Search for the cell housing the specified text and yield its (x, y) center coordinate. 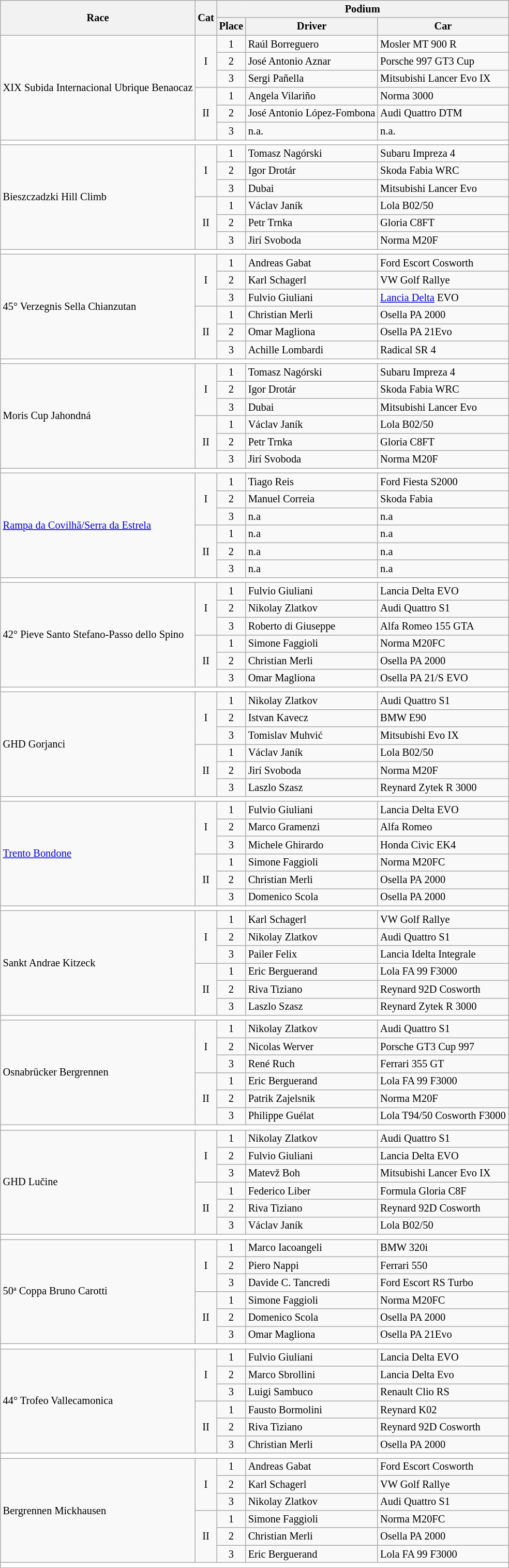
Audi Quattro DTM (443, 113)
Philippe Guélat (311, 1116)
Radical SR 4 (443, 350)
Honda Civic EK4 (443, 845)
Federico Liber (311, 1191)
Lancia Delta Evo (443, 1375)
Marco Iacoangeli (311, 1248)
Pailer Felix (311, 954)
Bergrennen Mickhausen (98, 1510)
Osnabrücker Bergrennen (98, 1072)
Lola T94/50 Cosworth F3000 (443, 1116)
Patrik Zajelsnik (311, 1099)
Bieszczadzki Hill Climb (98, 197)
Marco Sbrollini (311, 1375)
GHD Gorjanci (98, 744)
Alfa Romeo 155 GTA (443, 626)
Podium (363, 9)
BMW E90 (443, 718)
Ford Escort RS Turbo (443, 1282)
Trento Bondone (98, 854)
Davide C. Tancredi (311, 1282)
Mitsubishi Evo IX (443, 736)
45° Verzegnis Sella Chianzutan (98, 306)
Roberto di Giuseppe (311, 626)
Car (443, 26)
XIX Subida Internacional Ubrique Benaocaz (98, 87)
Porsche GT3 Cup 997 (443, 1047)
Ferrari 550 (443, 1265)
42° Pieve Santo Stefano-Passo dello Spino (98, 635)
Norma 3000 (443, 96)
Ferrari 355 GT (443, 1064)
Cat (206, 18)
GHD Lučine (98, 1182)
50ª Coppa Bruno Carotti (98, 1291)
Race (98, 18)
José Antonio Aznar (311, 61)
Istvan Kavecz (311, 718)
BMW 320i (443, 1248)
Sankt Andrae Kitzeck (98, 963)
Osella PA 21/S EVO (443, 678)
Michele Ghirardo (311, 845)
Porsche 997 GT3 Cup (443, 61)
Tomislav Muhvić (311, 736)
Fausto Bormolini (311, 1410)
Formula Gloria C8F (443, 1191)
Matevž Boh (311, 1173)
Marco Gramenzi (311, 827)
Renault Clio RS (443, 1392)
Mosler MT 900 R (443, 44)
Place (231, 26)
Raúl Borreguero (311, 44)
Piero Nappi (311, 1265)
Tiago Reis (311, 482)
Manuel Correia (311, 499)
Sergi Pañella (311, 79)
Skoda Fabia (443, 499)
Ford Fiesta S2000 (443, 482)
Angela Vilariño (311, 96)
Driver (311, 26)
Luigi Sambuco (311, 1392)
44° Trofeo Vallecamonica (98, 1401)
Nicolas Werver (311, 1047)
René Ruch (311, 1064)
Moris Cup Jahondná (98, 415)
Lancia Idelta Integrale (443, 954)
Alfa Romeo (443, 827)
Rampa da Covilhã/Serra da Estrela (98, 525)
Reynard K02 (443, 1410)
Achille Lombardi (311, 350)
José Antonio López-Fombona (311, 113)
